Scan for the cell matching the given text and deliver its (X, Y) coordinate at center. 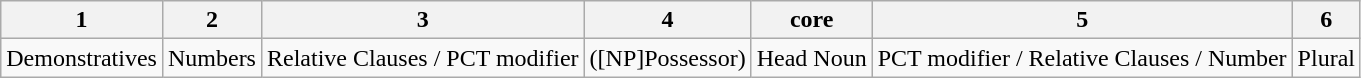
([NP]Possessor) (668, 58)
core (812, 20)
6 (1326, 20)
2 (212, 20)
1 (82, 20)
Demonstratives (82, 58)
5 (1082, 20)
Numbers (212, 58)
Plural (1326, 58)
3 (422, 20)
4 (668, 20)
Relative Clauses / PCT modifier (422, 58)
PCT modifier / Relative Clauses / Number (1082, 58)
Head Noun (812, 58)
